Pinpoint the cell where the given text exists, returning its [x, y] midpoint coordinate. 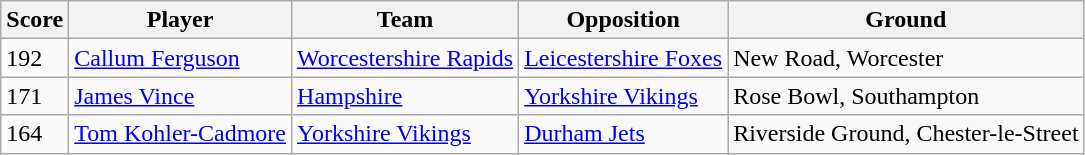
Callum Ferguson [180, 58]
Score [35, 20]
Durham Jets [624, 134]
James Vince [180, 96]
Rose Bowl, Southampton [906, 96]
New Road, Worcester [906, 58]
Team [406, 20]
164 [35, 134]
Ground [906, 20]
Player [180, 20]
171 [35, 96]
Hampshire [406, 96]
Leicestershire Foxes [624, 58]
Worcestershire Rapids [406, 58]
Riverside Ground, Chester-le-Street [906, 134]
Tom Kohler-Cadmore [180, 134]
192 [35, 58]
Opposition [624, 20]
